Capture the cell that displays the provided text and extract its [X, Y] central coordinate. 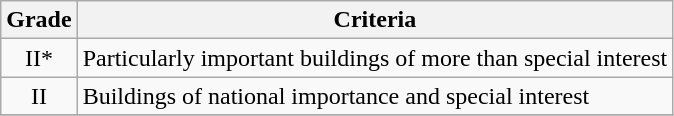
II [39, 96]
Criteria [375, 20]
Grade [39, 20]
Buildings of national importance and special interest [375, 96]
II* [39, 58]
Particularly important buildings of more than special interest [375, 58]
